From the cell containing the given text, extract its center point as [x, y] coordinate. 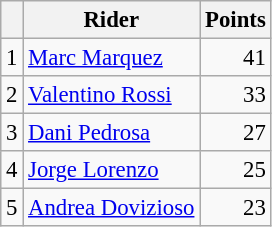
Marc Marquez [112, 58]
27 [236, 133]
Points [236, 20]
1 [12, 58]
25 [236, 170]
41 [236, 58]
33 [236, 95]
Andrea Dovizioso [112, 208]
Dani Pedrosa [112, 133]
Valentino Rossi [112, 95]
3 [12, 133]
Jorge Lorenzo [112, 170]
23 [236, 208]
5 [12, 208]
Rider [112, 20]
4 [12, 170]
2 [12, 95]
